Provide the (x, y) coordinate of the cell's center where the given text is located.  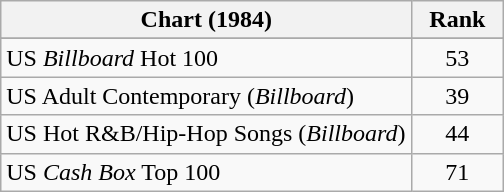
US Billboard Hot 100 (206, 58)
53 (458, 58)
US Cash Box Top 100 (206, 172)
Chart (1984) (206, 20)
US Adult Contemporary (Billboard) (206, 96)
44 (458, 134)
US Hot R&B/Hip-Hop Songs (Billboard) (206, 134)
Rank (458, 20)
71 (458, 172)
39 (458, 96)
